For the text-containing cell, return its midpoint in (x, y) coordinate format. 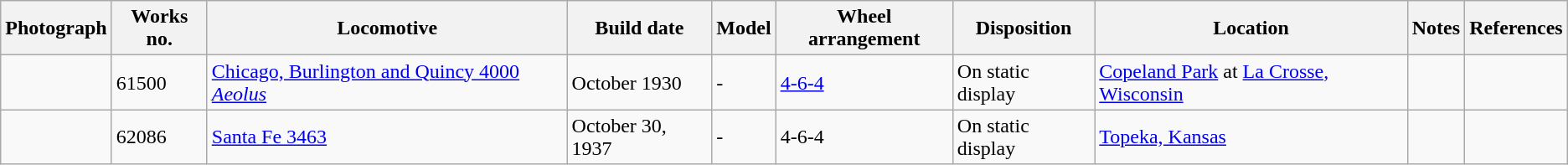
Wheel arrangement (864, 28)
October 1930 (640, 82)
62086 (159, 137)
Chicago, Burlington and Quincy 4000 Aeolus (387, 82)
Photograph (56, 28)
Locomotive (387, 28)
October 30, 1937 (640, 137)
Build date (640, 28)
Model (744, 28)
References (1516, 28)
61500 (159, 82)
Works no. (159, 28)
Copeland Park at La Crosse, Wisconsin (1251, 82)
Location (1251, 28)
Santa Fe 3463 (387, 137)
Notes (1436, 28)
Disposition (1024, 28)
Topeka, Kansas (1251, 137)
